Determine the [x, y] coordinate at the center of the cell enclosing the given text.  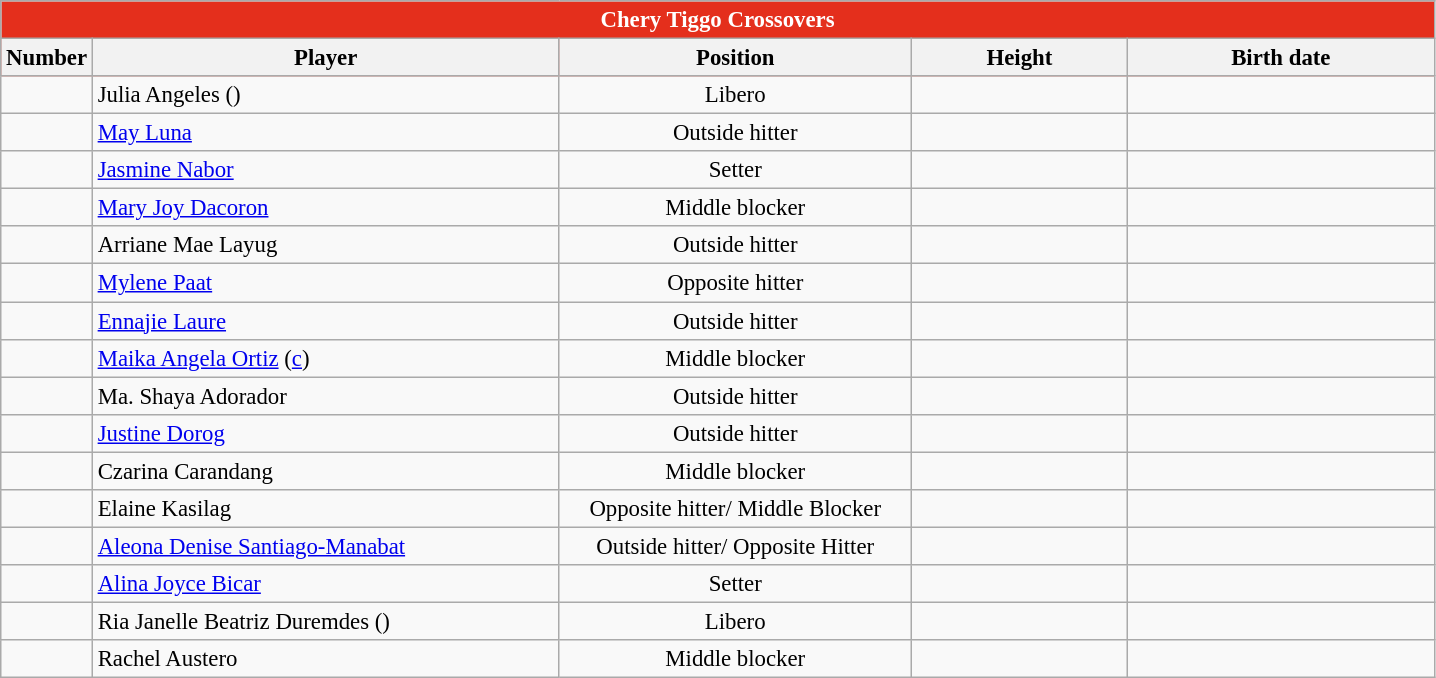
Rachel Austero [326, 659]
Opposite hitter [736, 283]
Arriane Mae Layug [326, 245]
Ennajie Laure [326, 321]
Opposite hitter/ Middle Blocker [736, 509]
Ria Janelle Beatriz Duremdes () [326, 621]
Number [47, 58]
Birth date [1280, 58]
Alina Joyce Bicar [326, 584]
Outside hitter/ Opposite Hitter [736, 546]
Justine Dorog [326, 433]
Position [736, 58]
Mylene Paat [326, 283]
Elaine Kasilag [326, 509]
Player [326, 58]
Jasmine Nabor [326, 170]
Ma. Shaya Adorador [326, 396]
Aleona Denise Santiago-Manabat [326, 546]
Mary Joy Dacoron [326, 208]
Height [1020, 58]
Julia Angeles () [326, 95]
May Luna [326, 133]
Chery Tiggo Crossovers [718, 20]
Maika Angela Ortiz (c) [326, 358]
Czarina Carandang [326, 471]
